For the text-containing cell, return its midpoint in [x, y] coordinate format. 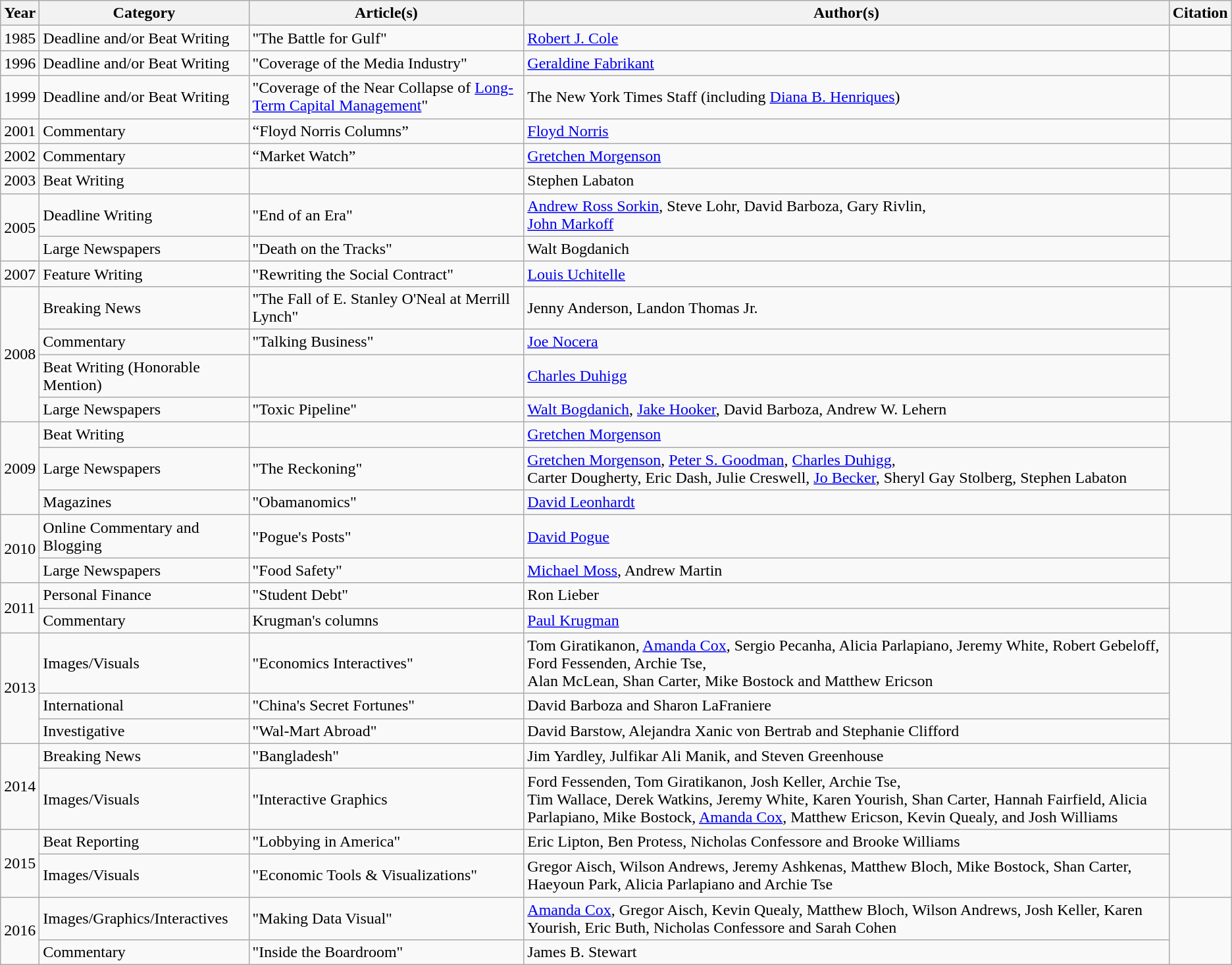
James B. Stewart [846, 953]
2002 [20, 156]
Gregor Aisch, Wilson Andrews, Jeremy Ashkenas, Matthew Bloch, Mike Bostock, Shan Carter, Haeyoun Park, Alicia Parlapiano and Archie Tse [846, 875]
1999 [20, 97]
"Coverage of the Media Industry" [386, 63]
Walt Bogdanich [846, 249]
Gretchen Morgenson, Peter S. Goodman, Charles Duhigg,Carter Dougherty, Eric Dash, Julie Creswell, Jo Becker, Sheryl Gay Stolberg, Stephen Labaton [846, 468]
2009 [20, 468]
"Talking Business" [386, 341]
Amanda Cox, Gregor Aisch, Kevin Quealy, Matthew Bloch, Wilson Andrews, Josh Keller, Karen Yourish, Eric Buth, Nicholas Confessore and Sarah Cohen [846, 918]
Stephen Labaton [846, 181]
"The Reckoning" [386, 468]
2016 [20, 931]
Article(s) [386, 13]
Jenny Anderson, Landon Thomas Jr. [846, 308]
1985 [20, 38]
2005 [20, 228]
Online Commentary and Blogging [144, 537]
“Floyd Norris Columns” [386, 131]
David Barboza and Sharon LaFraniere [846, 706]
Andrew Ross Sorkin, Steve Lohr, David Barboza, Gary Rivlin,John Markoff [846, 214]
Year [20, 13]
2008 [20, 354]
Beat Writing (Honorable Mention) [144, 375]
"The Fall of E. Stanley O'Neal at Merrill Lynch" [386, 308]
2007 [20, 274]
2010 [20, 549]
Citation [1200, 13]
2003 [20, 181]
Investigative [144, 731]
"Obamanomics" [386, 503]
"Death on the Tracks" [386, 249]
"Coverage of the Near Collapse of Long-Term Capital Management" [386, 97]
The New York Times Staff (including Diana B. Henriques) [846, 97]
"Bangladesh" [386, 756]
Category [144, 13]
David Leonhardt [846, 503]
"China's Secret Fortunes" [386, 706]
Michael Moss, Andrew Martin [846, 570]
Joe Nocera [846, 341]
"Economic Tools & Visualizations" [386, 875]
2001 [20, 131]
"Wal-Mart Abroad" [386, 731]
Jim Yardley, Julfikar Ali Manik, and Steven Greenhouse [846, 756]
Robert J. Cole [846, 38]
"The Battle for Gulf" [386, 38]
"Student Debt" [386, 595]
Feature Writing [144, 274]
2015 [20, 863]
Personal Finance [144, 595]
David Barstow, Alejandra Xanic von Bertrab and Stephanie Clifford [846, 731]
David Pogue [846, 537]
Ron Lieber [846, 595]
"Inside the Boardroom" [386, 953]
“Market Watch” [386, 156]
Geraldine Fabrikant [846, 63]
Beat Reporting [144, 841]
Author(s) [846, 13]
2014 [20, 786]
"Lobbying in America" [386, 841]
"Interactive Graphics [386, 799]
Magazines [144, 503]
"Economics Interactives" [386, 663]
International [144, 706]
"Food Safety" [386, 570]
2013 [20, 688]
Deadline Writing [144, 214]
Paul Krugman [846, 620]
Krugman's columns [386, 620]
1996 [20, 63]
Images/Graphics/Interactives [144, 918]
"Making Data Visual" [386, 918]
Eric Lipton, Ben Protess, Nicholas Confessore and Brooke Williams [846, 841]
"Pogue's Posts" [386, 537]
2011 [20, 608]
"Toxic Pipeline" [386, 410]
Louis Uchitelle [846, 274]
"End of an Era" [386, 214]
"Rewriting the Social Contract" [386, 274]
Walt Bogdanich, Jake Hooker, David Barboza, Andrew W. Lehern [846, 410]
Floyd Norris [846, 131]
Charles Duhigg [846, 375]
